Return the (x, y) coordinate for the center point of the cell that contains the specified text.  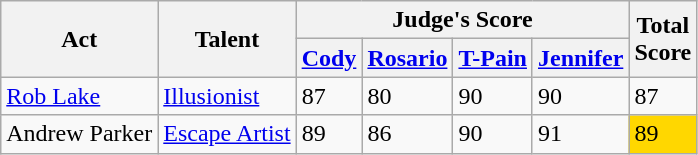
Rosario (408, 58)
86 (408, 134)
Judge's Score (462, 20)
Act (80, 39)
Talent (227, 39)
Andrew Parker (80, 134)
80 (408, 96)
Jennifer (580, 58)
Cody (329, 58)
T-Pain (493, 58)
Illusionist (227, 96)
TotalScore (663, 39)
Escape Artist (227, 134)
Rob Lake (80, 96)
91 (580, 134)
